Return the [x, y] coordinate for the center point of the cell that contains the specified text.  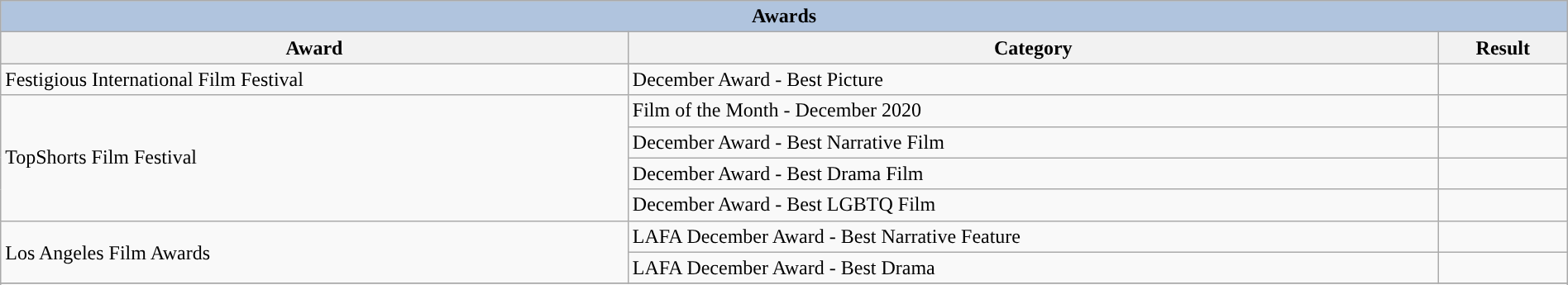
December Award - Best Narrative Film [1033, 142]
Award [314, 48]
December Award - Best Picture [1033, 79]
December Award - Best LGBTQ Film [1033, 205]
TopShorts Film Festival [314, 158]
Result [1503, 48]
LAFA December Award - Best Narrative Feature [1033, 236]
Film of the Month - December 2020 [1033, 111]
Festigious International Film Festival [314, 79]
Los Angeles Film Awards [314, 252]
December Award - Best Drama Film [1033, 173]
Awards [784, 17]
LAFA December Award - Best Drama [1033, 268]
Category [1033, 48]
